Provide the (X, Y) coordinate of the cell's center where the given text is located.  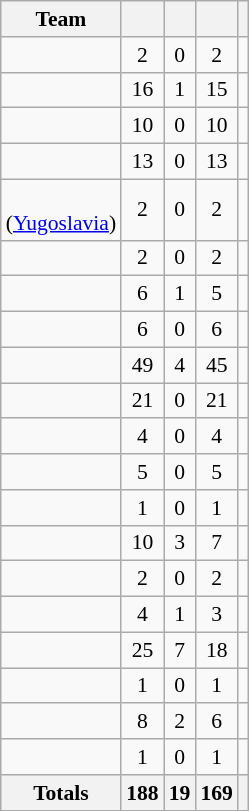
45 (216, 365)
19 (180, 793)
25 (142, 650)
Totals (61, 793)
18 (216, 650)
(Yugoslavia) (61, 210)
8 (142, 722)
Team (61, 19)
15 (216, 90)
188 (142, 793)
169 (216, 793)
16 (142, 90)
49 (142, 365)
